Locate the cell with the specified text and output its (x, y) center coordinate. 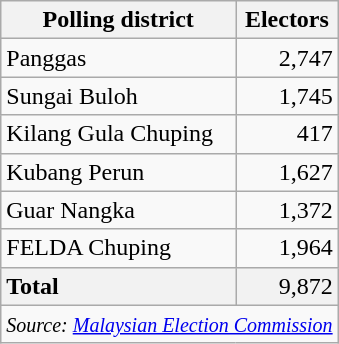
Panggas (118, 58)
1,745 (288, 96)
Electors (288, 20)
Kilang Gula Chuping (118, 134)
2,747 (288, 58)
1,964 (288, 248)
9,872 (288, 286)
1,372 (288, 210)
Polling district (118, 20)
FELDA Chuping (118, 248)
Kubang Perun (118, 172)
Source: Malaysian Election Commission (170, 324)
Sungai Buloh (118, 96)
Guar Nangka (118, 210)
Total (118, 286)
417 (288, 134)
1,627 (288, 172)
